Output the (x, y) coordinate of the center of the cell containing the given text.  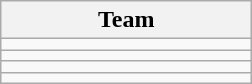
Team (126, 20)
